Search for the cell housing the specified text and yield its (X, Y) center coordinate. 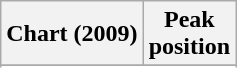
Peakposition (189, 34)
Chart (2009) (72, 34)
